Locate the cell with the specified text and output its [X, Y] center coordinate. 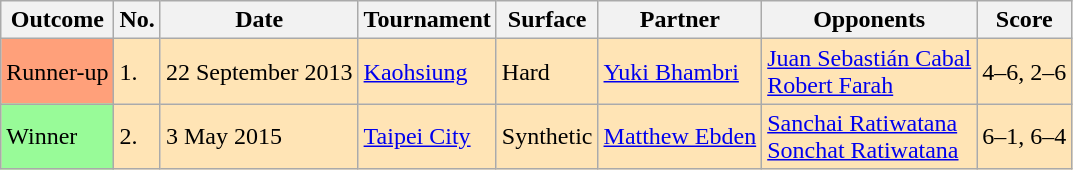
22 September 2013 [259, 72]
Hard [547, 72]
2. [137, 136]
Date [259, 20]
Runner-up [58, 72]
Juan Sebastián Cabal Robert Farah [870, 72]
Taipei City [427, 136]
Surface [547, 20]
Score [1024, 20]
Synthetic [547, 136]
Outcome [58, 20]
No. [137, 20]
4–6, 2–6 [1024, 72]
Partner [680, 20]
Tournament [427, 20]
Sanchai Ratiwatana Sonchat Ratiwatana [870, 136]
Opponents [870, 20]
Kaohsiung [427, 72]
Matthew Ebden [680, 136]
1. [137, 72]
Yuki Bhambri [680, 72]
6–1, 6–4 [1024, 136]
3 May 2015 [259, 136]
Winner [58, 136]
